Output the [X, Y] coordinate of the center of the cell containing the given text.  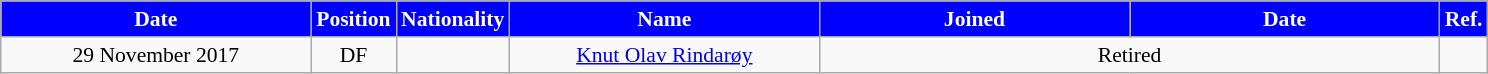
Nationality [452, 19]
Position [354, 19]
Name [664, 19]
29 November 2017 [156, 55]
Ref. [1464, 19]
Retired [1129, 55]
Joined [974, 19]
Knut Olav Rindarøy [664, 55]
DF [354, 55]
